Locate the cell with the specified text and output its (X, Y) center coordinate. 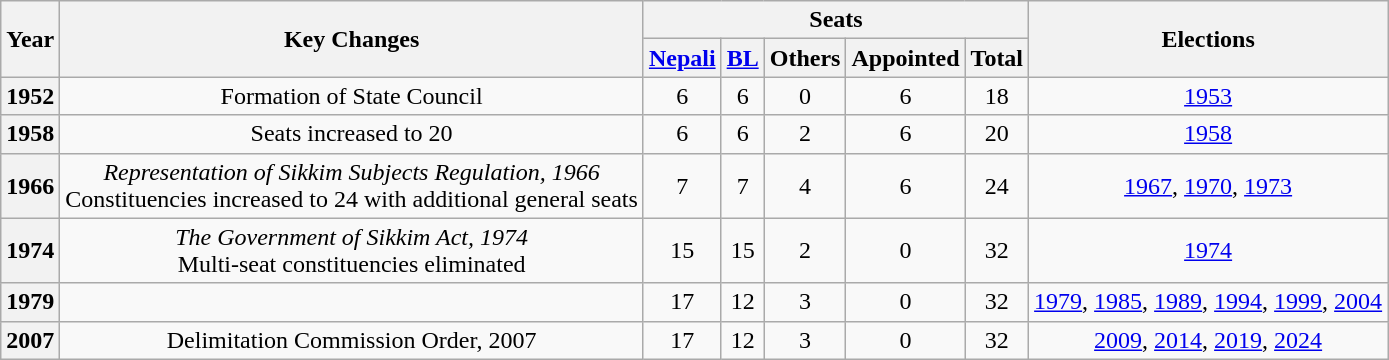
Year (30, 39)
2009, 2014, 2019, 2024 (1208, 340)
4 (805, 186)
Representation of Sikkim Subjects Regulation, 1966Constituencies increased to 24 with additional general seats (352, 186)
1967, 1970, 1973 (1208, 186)
BL (742, 58)
Total (997, 58)
Appointed (906, 58)
Nepali (682, 58)
1979 (30, 302)
2007 (30, 340)
The Government of Sikkim Act, 1974Multi-seat constituencies eliminated (352, 250)
1979, 1985, 1989, 1994, 1999, 2004 (1208, 302)
1966 (30, 186)
Others (805, 58)
24 (997, 186)
Seats increased to 20 (352, 134)
Seats (836, 20)
Formation of State Council (352, 96)
Key Changes (352, 39)
20 (997, 134)
18 (997, 96)
Delimitation Commission Order, 2007 (352, 340)
1953 (1208, 96)
1952 (30, 96)
Elections (1208, 39)
